Identify which cell holds the provided text, then report its [x, y] central coordinate. 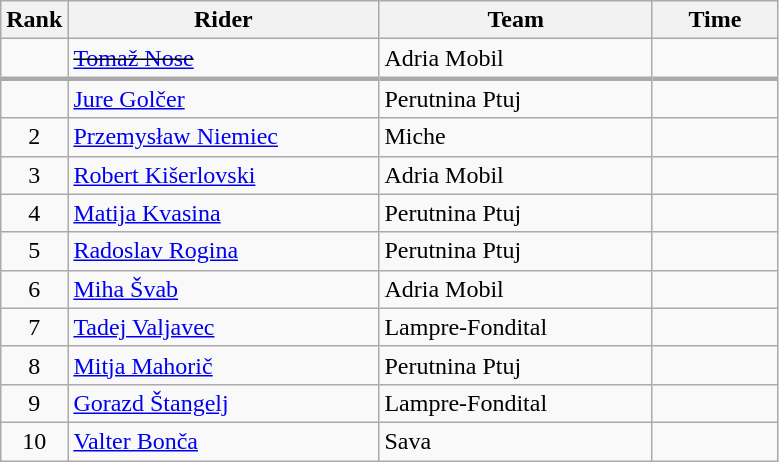
Robert Kišerlovski [224, 175]
Gorazd Štangelj [224, 403]
9 [34, 403]
Rank [34, 20]
Rider [224, 20]
Mitja Mahorič [224, 365]
Sava [516, 441]
Miha Švab [224, 289]
10 [34, 441]
Time [714, 20]
6 [34, 289]
3 [34, 175]
2 [34, 137]
8 [34, 365]
Przemysław Niemiec [224, 137]
Miche [516, 137]
Matija Kvasina [224, 213]
5 [34, 251]
Tadej Valjavec [224, 327]
4 [34, 213]
Team [516, 20]
Valter Bonča [224, 441]
Tomaž Nose [224, 59]
Radoslav Rogina [224, 251]
Jure Golčer [224, 98]
7 [34, 327]
